Capture the cell that displays the provided text and extract its [x, y] central coordinate. 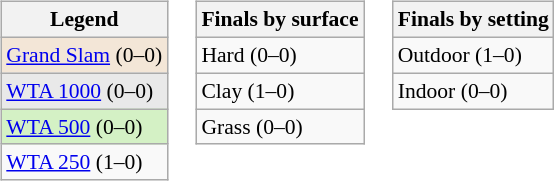
WTA 250 (1–0) [84, 162]
WTA 1000 (0–0) [84, 91]
WTA 500 (0–0) [84, 127]
Finals by setting [474, 20]
Hard (0–0) [280, 55]
Finals by surface [280, 20]
Outdoor (1–0) [474, 55]
Grand Slam (0–0) [84, 55]
Clay (1–0) [280, 91]
Legend [84, 20]
Grass (0–0) [280, 127]
Indoor (0–0) [474, 91]
